Pinpoint the cell where the given text exists, returning its (x, y) midpoint coordinate. 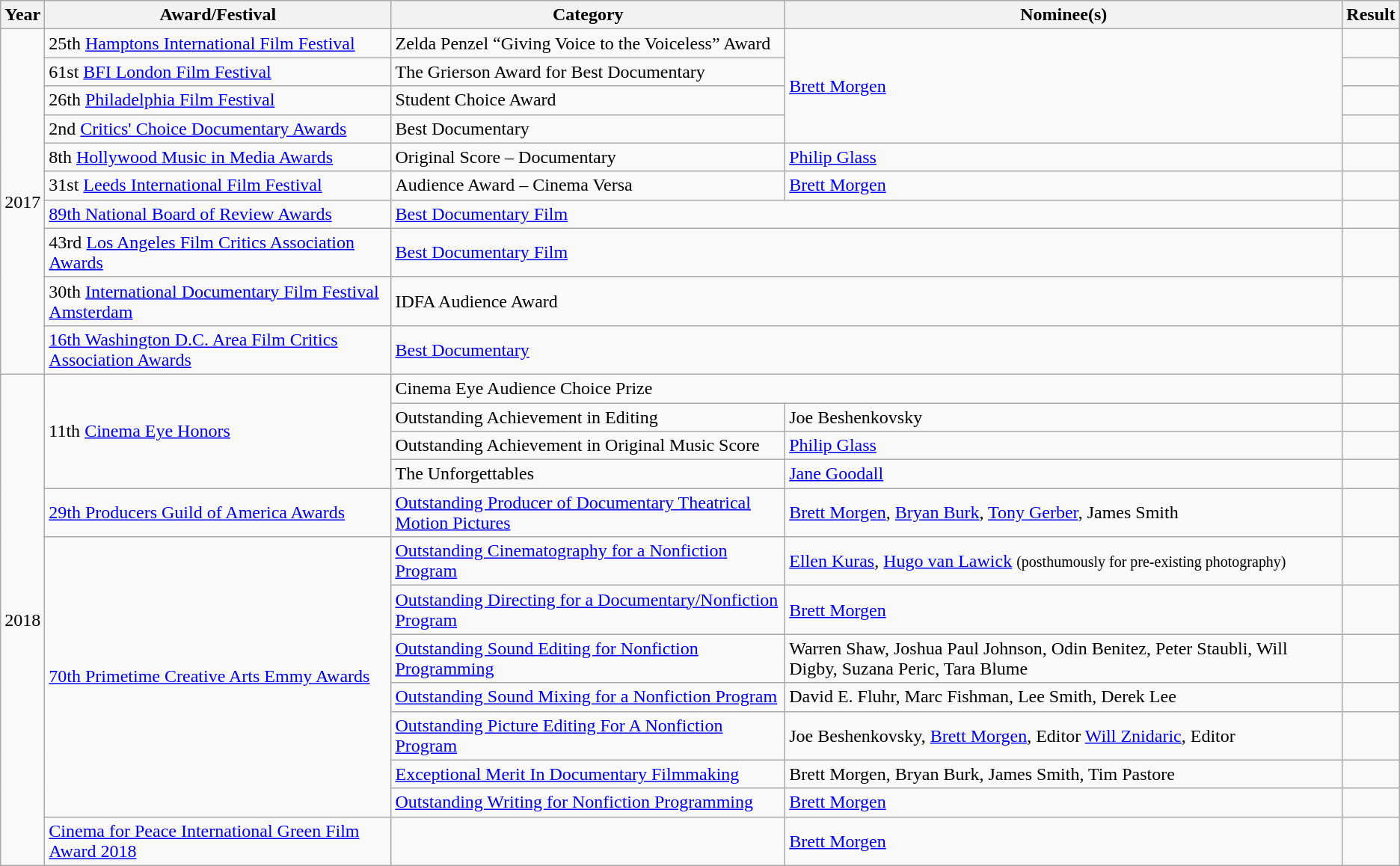
Outstanding Achievement in Editing (588, 417)
2018 (22, 619)
Joe Beshenkovsky (1063, 417)
Original Score – Documentary (588, 157)
Award/Festival (218, 15)
25th Hamptons International Film Festival (218, 43)
Jane Goodall (1063, 474)
Ellen Kuras, Hugo van Lawick (posthumously for pre-existing photography) (1063, 561)
Exceptional Merit In Documentary Filmmaking (588, 774)
Warren Shaw, Joshua Paul Johnson, Odin Benitez, Peter Staubli, Will Digby, Suzana Peric, Tara Blume (1063, 658)
The Grierson Award for Best Documentary (588, 72)
16th Washington D.C. Area Film Critics Association Awards (218, 350)
Outstanding Directing for a Documentary/Nonfiction Program (588, 610)
Brett Morgen, Bryan Burk, James Smith, Tim Pastore (1063, 774)
Joe Beshenkovsky, Brett Morgen, Editor Will Znidaric, Editor (1063, 736)
Outstanding Achievement in Original Music Score (588, 446)
Outstanding Cinematography for a Nonfiction Program (588, 561)
Zelda Penzel “Giving Voice to the Voiceless” Award (588, 43)
Nominee(s) (1063, 15)
26th Philadelphia Film Festival (218, 100)
31st Leeds International Film Festival (218, 185)
Outstanding Picture Editing For A Nonfiction Program (588, 736)
Outstanding Writing for Nonfiction Programming (588, 802)
61st BFI London Film Festival (218, 72)
Cinema Eye Audience Choice Prize (867, 388)
Outstanding Sound Editing for Nonfiction Programming (588, 658)
70th Primetime Creative Arts Emmy Awards (218, 677)
30th International Documentary Film Festival Amsterdam (218, 301)
David E. Fluhr, Marc Fishman, Lee Smith, Derek Lee (1063, 697)
Outstanding Producer of Documentary Theatrical Motion Pictures (588, 513)
43rd Los Angeles Film Critics Association Awards (218, 253)
89th National Board of Review Awards (218, 214)
2017 (22, 202)
The Unforgettables (588, 474)
Category (588, 15)
Result (1371, 15)
Outstanding Sound Mixing for a Nonfiction Program (588, 697)
IDFA Audience Award (867, 301)
Cinema for Peace International Green Film Award 2018 (218, 841)
11th Cinema Eye Honors (218, 431)
Audience Award – Cinema Versa (588, 185)
Brett Morgen, Bryan Burk, Tony Gerber, James Smith (1063, 513)
Year (22, 15)
2nd Critics' Choice Documentary Awards (218, 129)
29th Producers Guild of America Awards (218, 513)
8th Hollywood Music in Media Awards (218, 157)
Student Choice Award (588, 100)
